Return [x, y] of the center of cell containing provided text 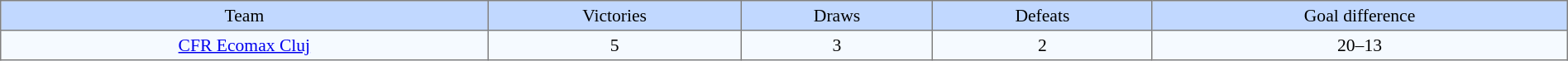
5 [614, 45]
2 [1042, 45]
Goal difference [1360, 16]
Team [245, 16]
Victories [614, 16]
Draws [837, 16]
CFR Ecomax Cluj [245, 45]
3 [837, 45]
Defeats [1042, 16]
20–13 [1360, 45]
